Find where the given text appears and provide that cell's center as [x, y] coordinate. 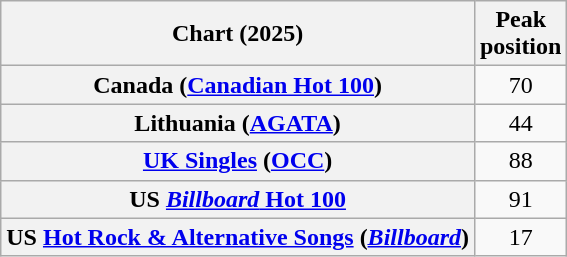
UK Singles (OCC) [238, 161]
US Hot Rock & Alternative Songs (Billboard) [238, 237]
17 [520, 237]
91 [520, 199]
70 [520, 85]
Peakposition [520, 34]
Chart (2025) [238, 34]
US Billboard Hot 100 [238, 199]
Lithuania (AGATA) [238, 123]
Canada (Canadian Hot 100) [238, 85]
44 [520, 123]
88 [520, 161]
